Scan for the cell matching the given text and deliver its [X, Y] coordinate at center. 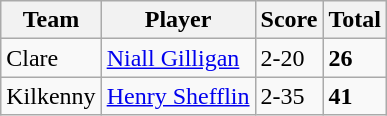
Score [289, 20]
41 [355, 96]
Player [178, 20]
Niall Gilligan [178, 58]
Clare [51, 58]
Total [355, 20]
26 [355, 58]
Team [51, 20]
Henry Shefflin [178, 96]
2-20 [289, 58]
Kilkenny [51, 96]
2-35 [289, 96]
